Search for the cell housing the specified text and yield its (X, Y) center coordinate. 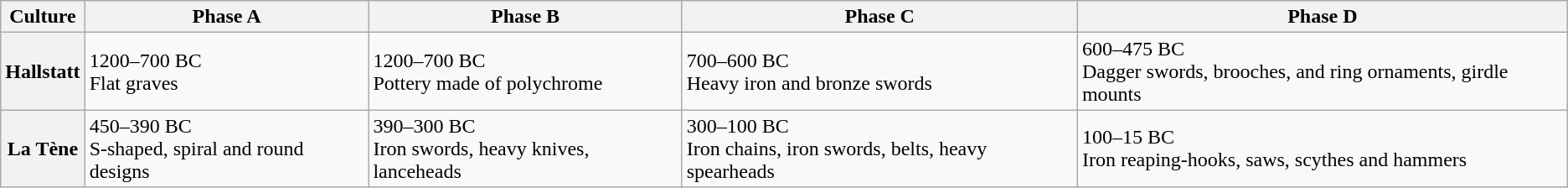
Phase C (879, 17)
100–15 BCIron reaping-hooks, saws, scythes and hammers (1322, 149)
Hallstatt (43, 71)
300–100 BCIron chains, iron swords, belts, heavy spearheads (879, 149)
La Tène (43, 149)
Phase A (226, 17)
Culture (43, 17)
390–300 BCIron swords, heavy knives, lanceheads (525, 149)
700–600 BCHeavy iron and bronze swords (879, 71)
Phase D (1322, 17)
450–390 BCS-shaped, spiral and round designs (226, 149)
1200–700 BCFlat graves (226, 71)
Phase B (525, 17)
600–475 BCDagger swords, brooches, and ring ornaments, girdle mounts (1322, 71)
1200–700 BCPottery made of polychrome (525, 71)
